Determine the (X, Y) coordinate at the center of the cell enclosing the given text.  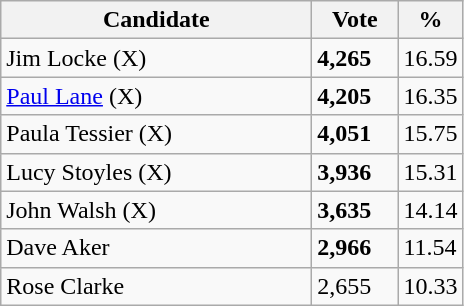
Paula Tessier (X) (156, 134)
Jim Locke (X) (156, 58)
Vote (355, 20)
Rose Clarke (156, 286)
4,051 (355, 134)
16.35 (430, 96)
4,265 (355, 58)
10.33 (430, 286)
14.14 (430, 210)
11.54 (430, 248)
Candidate (156, 20)
16.59 (430, 58)
% (430, 20)
Dave Aker (156, 248)
4,205 (355, 96)
2,966 (355, 248)
3,635 (355, 210)
John Walsh (X) (156, 210)
15.75 (430, 134)
2,655 (355, 286)
15.31 (430, 172)
Paul Lane (X) (156, 96)
3,936 (355, 172)
Lucy Stoyles (X) (156, 172)
